Scan for the cell matching the given text and deliver its (x, y) coordinate at center. 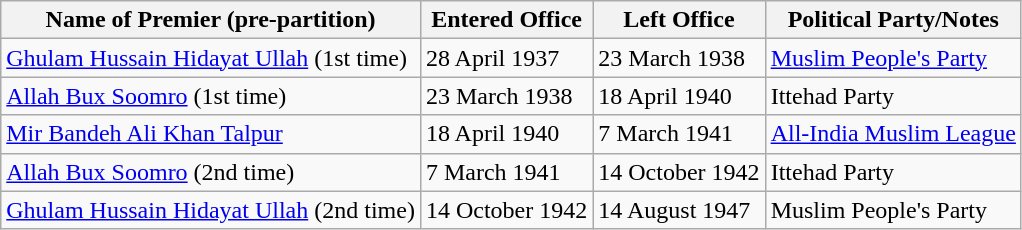
Name of Premier (pre-partition) (211, 20)
Left Office (679, 20)
Ghulam Hussain Hidayat Ullah (2nd time) (211, 210)
All-India Muslim League (893, 134)
Entered Office (506, 20)
Allah Bux Soomro (1st time) (211, 96)
Allah Bux Soomro (2nd time) (211, 172)
28 April 1937 (506, 58)
Ghulam Hussain Hidayat Ullah (1st time) (211, 58)
14 August 1947 (679, 210)
Mir Bandeh Ali Khan Talpur (211, 134)
Political Party/Notes (893, 20)
